Locate the cell with the specified text and output its [x, y] center coordinate. 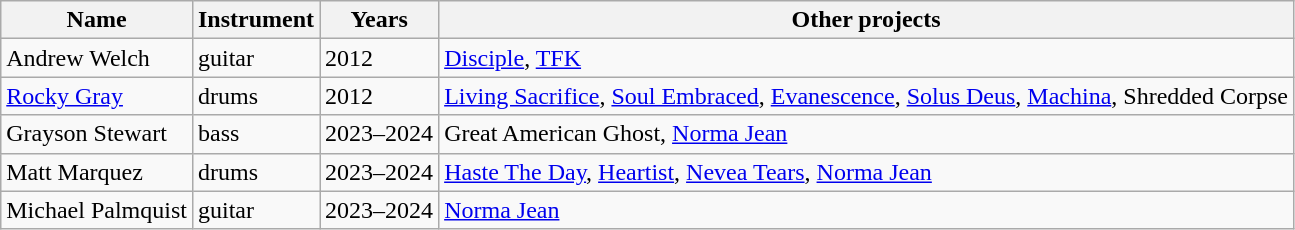
Grayson Stewart [97, 134]
Haste The Day, Heartist, Nevea Tears, Norma Jean [866, 172]
bass [256, 134]
Other projects [866, 20]
Norma Jean [866, 210]
Instrument [256, 20]
Andrew Welch [97, 58]
Living Sacrifice, Soul Embraced, Evanescence, Solus Deus, Machina, Shredded Corpse [866, 96]
Matt Marquez [97, 172]
Disciple, TFK [866, 58]
Great American Ghost, Norma Jean [866, 134]
Years [380, 20]
Rocky Gray [97, 96]
Name [97, 20]
Michael Palmquist [97, 210]
